For the text-containing cell, return its midpoint in [X, Y] coordinate format. 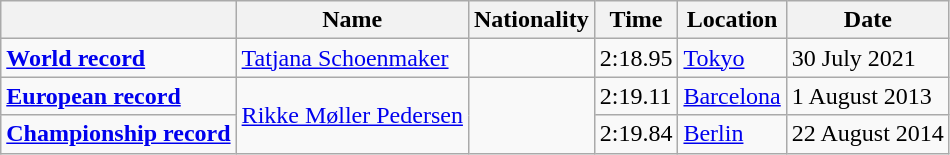
2:19.84 [636, 134]
Tatjana Schoenmaker [352, 58]
30 July 2021 [868, 58]
Nationality [531, 20]
Championship record [118, 134]
Rikke Møller Pedersen [352, 115]
Berlin [732, 134]
Barcelona [732, 96]
1 August 2013 [868, 96]
Location [732, 20]
World record [118, 58]
Name [352, 20]
2:18.95 [636, 58]
Date [868, 20]
Time [636, 20]
European record [118, 96]
2:19.11 [636, 96]
22 August 2014 [868, 134]
Tokyo [732, 58]
